Detect which cell encompasses the target text, then output its (X, Y) center coordinate. 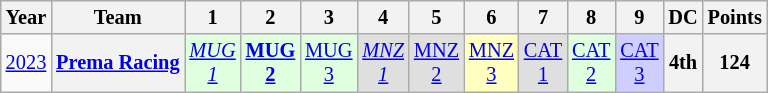
5 (436, 17)
DC (682, 17)
MUG2 (271, 63)
6 (492, 17)
CAT1 (543, 63)
Year (26, 17)
MUG3 (328, 63)
CAT3 (639, 63)
3 (328, 17)
2 (271, 17)
CAT2 (591, 63)
7 (543, 17)
9 (639, 17)
4 (383, 17)
2023 (26, 63)
1 (212, 17)
Points (735, 17)
MNZ2 (436, 63)
Team (118, 17)
MUG1 (212, 63)
8 (591, 17)
Prema Racing (118, 63)
124 (735, 63)
4th (682, 63)
MNZ3 (492, 63)
MNZ1 (383, 63)
